Extract the (X, Y) coordinate from the center of the cell holding the provided text.  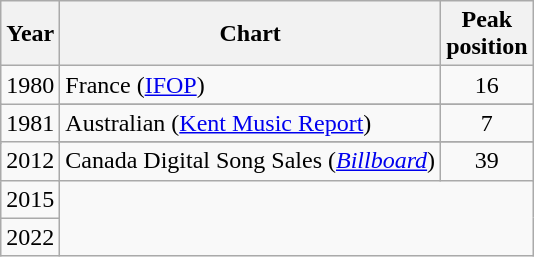
Chart (250, 34)
Australian (Kent Music Report) (250, 123)
2012 (30, 161)
2022 (30, 237)
7 (487, 123)
Peakposition (487, 34)
39 (487, 161)
1981 (30, 123)
2015 (30, 199)
Canada Digital Song Sales (Billboard) (250, 161)
16 (487, 85)
Year (30, 34)
France (IFOP) (250, 85)
1980 (30, 85)
